Find where the given text appears and provide that cell's center as [x, y] coordinate. 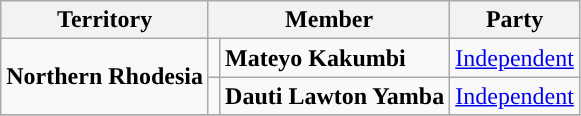
Territory [105, 20]
Mateyo Kakumbi [335, 58]
Party [515, 20]
Dauti Lawton Yamba [335, 96]
Northern Rhodesia [105, 77]
Member [328, 20]
